Locate the cell with the specified text and output its (X, Y) center coordinate. 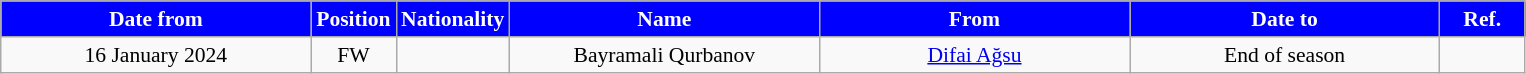
16 January 2024 (156, 55)
Date to (1285, 19)
Bayramali Qurbanov (664, 55)
FW (354, 55)
Nationality (452, 19)
Ref. (1482, 19)
Date from (156, 19)
Name (664, 19)
From (974, 19)
End of season (1285, 55)
Difai Ağsu (974, 55)
Position (354, 19)
